Extract the (X, Y) coordinate from the center of the cell holding the provided text.  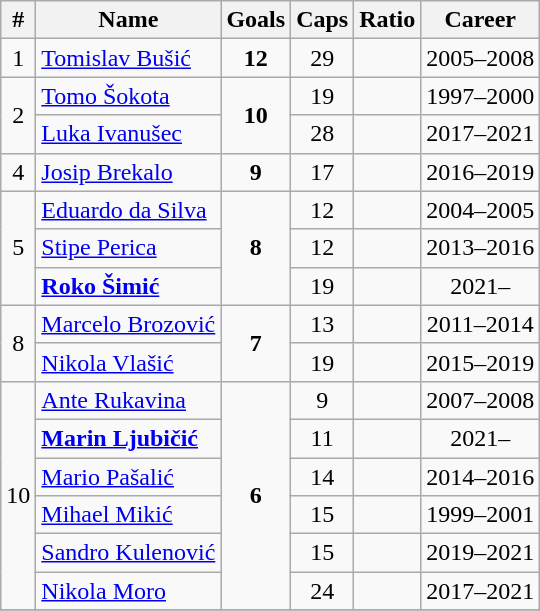
1997–2000 (480, 96)
Tomo Šokota (128, 96)
2015–2019 (480, 362)
Goals (256, 20)
Josip Brekalo (128, 172)
Nikola Moro (128, 591)
5 (18, 248)
6 (256, 495)
13 (322, 324)
# (18, 20)
2013–2016 (480, 248)
Mihael Mikić (128, 515)
Sandro Kulenović (128, 553)
2007–2008 (480, 400)
2014–2016 (480, 477)
Stipe Perica (128, 248)
1 (18, 58)
2016–2019 (480, 172)
Luka Ivanušec (128, 134)
2004–2005 (480, 210)
Caps (322, 20)
2 (18, 115)
28 (322, 134)
Ante Rukavina (128, 400)
Mario Pašalić (128, 477)
Marcelo Brozović (128, 324)
4 (18, 172)
Name (128, 20)
14 (322, 477)
2019–2021 (480, 553)
2005–2008 (480, 58)
Ratio (388, 20)
1999–2001 (480, 515)
7 (256, 343)
2011–2014 (480, 324)
Marin Ljubičić (128, 438)
11 (322, 438)
17 (322, 172)
Roko Šimić (128, 286)
Nikola Vlašić (128, 362)
24 (322, 591)
Eduardo da Silva (128, 210)
Tomislav Bušić (128, 58)
29 (322, 58)
Career (480, 20)
